Return the [X, Y] coordinate for the center point of the cell that contains the specified text.  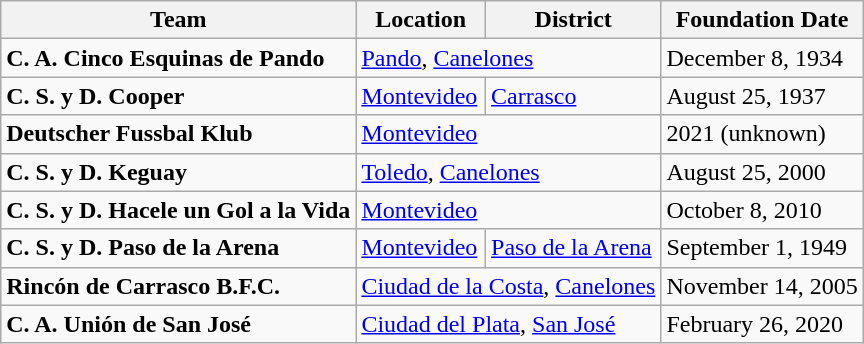
Deutscher Fussbal Klub [178, 134]
C. S. y D. Keguay [178, 172]
Pando, Canelones [508, 58]
C. A. Unión de San José [178, 324]
2021 (unknown) [762, 134]
Carrasco [574, 96]
September 1, 1949 [762, 248]
Paso de la Arena [574, 248]
Foundation Date [762, 20]
August 25, 2000 [762, 172]
Ciudad del Plata, San José [508, 324]
C. S. y D. Hacele un Gol a la Vida [178, 210]
C. S. y D. Paso de la Arena [178, 248]
Rincón de Carrasco B.F.C. [178, 286]
Ciudad de la Costa, Canelones [508, 286]
October 8, 2010 [762, 210]
August 25, 1937 [762, 96]
December 8, 1934 [762, 58]
Toledo, Canelones [508, 172]
Team [178, 20]
District [574, 20]
C. S. y D. Cooper [178, 96]
February 26, 2020 [762, 324]
Location [421, 20]
November 14, 2005 [762, 286]
C. A. Cinco Esquinas de Pando [178, 58]
